Extract the (X, Y) coordinate from the center of the cell holding the provided text.  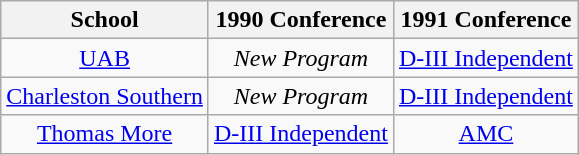
AMC (486, 134)
UAB (105, 58)
1990 Conference (300, 20)
Charleston Southern (105, 96)
Thomas More (105, 134)
1991 Conference (486, 20)
School (105, 20)
